Return the (x, y) coordinate for the center point of the cell that contains the specified text.  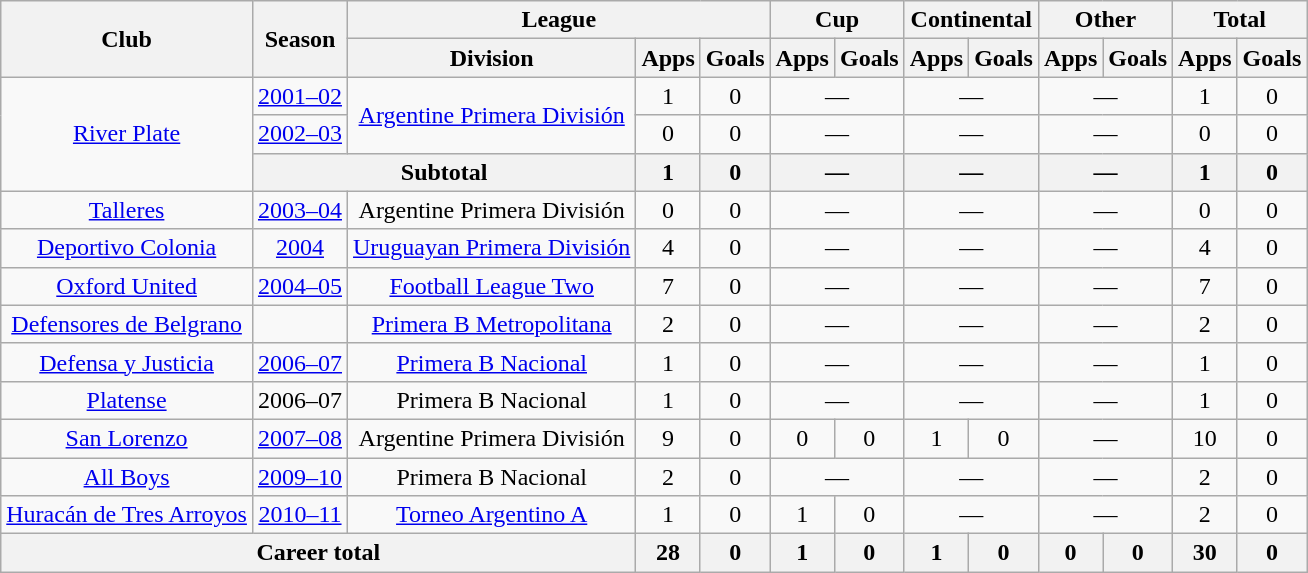
Huracán de Tres Arroyos (127, 515)
Deportivo Colonia (127, 248)
Torneo Argentino A (492, 515)
9 (668, 438)
2002–03 (300, 134)
30 (1205, 553)
River Plate (127, 134)
2003–04 (300, 210)
Career total (318, 553)
Uruguayan Primera División (492, 248)
2007–08 (300, 438)
Subtotal (444, 172)
Oxford United (127, 286)
Talleres (127, 210)
10 (1205, 438)
Primera B Metropolitana (492, 324)
Continental (971, 20)
League (560, 20)
2010–11 (300, 515)
Total (1240, 20)
Division (492, 58)
2001–02 (300, 96)
28 (668, 553)
2009–10 (300, 477)
Defensa y Justicia (127, 362)
All Boys (127, 477)
Club (127, 39)
Platense (127, 400)
Defensores de Belgrano (127, 324)
Season (300, 39)
Cup (837, 20)
2004–05 (300, 286)
San Lorenzo (127, 438)
2004 (300, 248)
Football League Two (492, 286)
Other (1105, 20)
